Find where the given text appears and provide that cell's center as (x, y) coordinate. 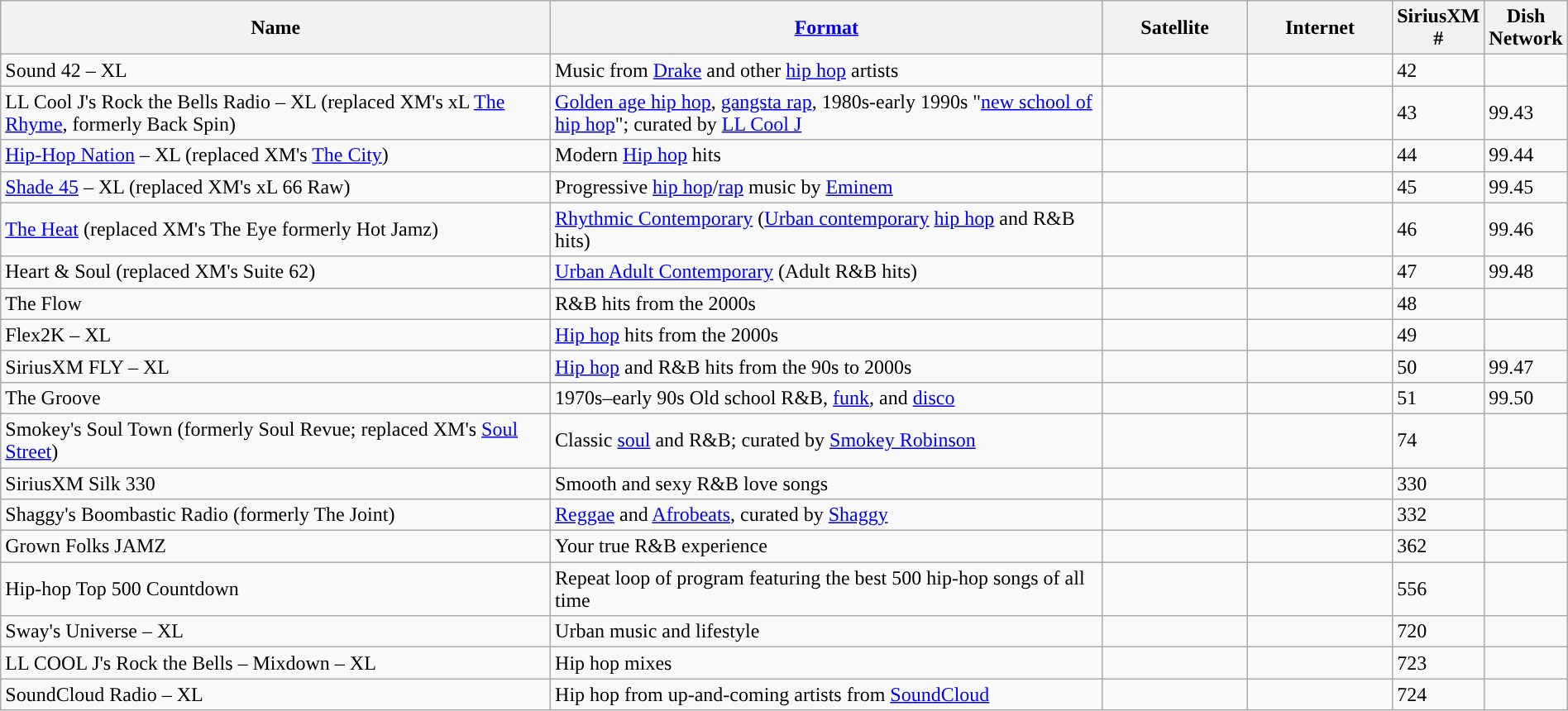
Hip-Hop Nation – XL (replaced XM's The City) (276, 155)
SoundCloud Radio – XL (276, 694)
99.50 (1526, 398)
99.46 (1526, 230)
Dish Network (1526, 28)
LL Cool J's Rock the Bells Radio – XL (replaced XM's xL The Rhyme, formerly Back Spin) (276, 112)
330 (1439, 484)
99.48 (1526, 272)
Urban music and lifestyle (827, 632)
Hip-hop Top 500 Countdown (276, 589)
99.47 (1526, 366)
Modern Hip hop hits (827, 155)
51 (1439, 398)
Shaggy's Boombastic Radio (formerly The Joint) (276, 515)
1970s–early 90s Old school R&B, funk, and disco (827, 398)
42 (1439, 70)
Rhythmic Contemporary (Urban contemporary hip hop and R&B hits) (827, 230)
50 (1439, 366)
Internet (1320, 28)
723 (1439, 663)
Progressive hip hop/rap music by Eminem (827, 187)
724 (1439, 694)
Urban Adult Contemporary (Adult R&B hits) (827, 272)
Your true R&B experience (827, 546)
99.44 (1526, 155)
Hip hop and R&B hits from the 90s to 2000s (827, 366)
Name (276, 28)
Format (827, 28)
556 (1439, 589)
45 (1439, 187)
SiriusXM Silk 330 (276, 484)
43 (1439, 112)
LL COOL J's Rock the Bells – Mixdown – XL (276, 663)
Reggae and Afrobeats, curated by Shaggy (827, 515)
720 (1439, 632)
Shade 45 – XL (replaced XM's xL 66 Raw) (276, 187)
Music from Drake and other hip hop artists (827, 70)
SiriusXM # (1439, 28)
SiriusXM FLY – XL (276, 366)
Grown Folks JAMZ (276, 546)
48 (1439, 303)
47 (1439, 272)
Repeat loop of program featuring the best 500 hip-hop songs of all time (827, 589)
74 (1439, 440)
332 (1439, 515)
The Groove (276, 398)
Hip hop from up-and-coming artists from SoundCloud (827, 694)
The Flow (276, 303)
Sway's Universe – XL (276, 632)
R&B hits from the 2000s (827, 303)
Sound 42 – XL (276, 70)
362 (1439, 546)
Golden age hip hop, gangsta rap, 1980s-early 1990s "new school of hip hop"; curated by LL Cool J (827, 112)
Smooth and sexy R&B love songs (827, 484)
46 (1439, 230)
Hip hop mixes (827, 663)
Satellite (1174, 28)
44 (1439, 155)
49 (1439, 335)
The Heat (replaced XM's The Eye formerly Hot Jamz) (276, 230)
99.45 (1526, 187)
Hip hop hits from the 2000s (827, 335)
Flex2K – XL (276, 335)
Smokey's Soul Town (formerly Soul Revue; replaced XM's Soul Street) (276, 440)
Classic soul and R&B; curated by Smokey Robinson (827, 440)
99.43 (1526, 112)
Heart & Soul (replaced XM's Suite 62) (276, 272)
